Return (x, y) of the center of cell containing provided text 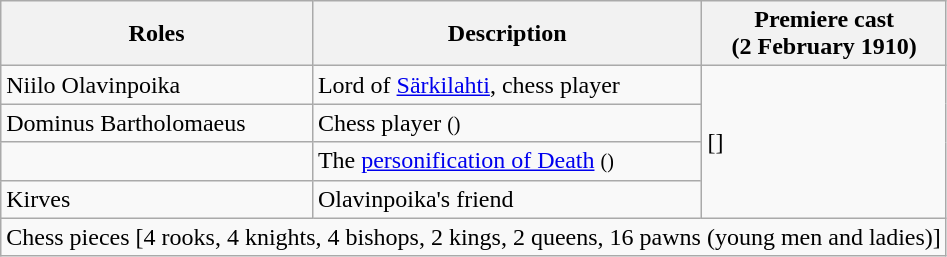
Dominus Bartholomaeus (157, 123)
Olavinpoika's friend (507, 199)
Premiere cast(2 February 1910) (824, 34)
Chess pieces [4 rooks, 4 knights, 4 bishops, 2 kings, 2 queens, 16 pawns (young men and ladies)] (474, 237)
The personification of Death () (507, 161)
Chess player () (507, 123)
Roles (157, 34)
Description (507, 34)
Niilo Olavinpoika (157, 85)
[] (824, 142)
Kirves (157, 199)
Lord of Särkilahti, chess player (507, 85)
